Find where the given text appears and provide that cell's center as [x, y] coordinate. 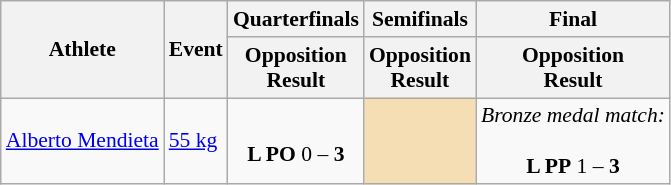
Semifinals [420, 19]
Athlete [82, 50]
Alberto Mendieta [82, 142]
Event [196, 50]
Quarterfinals [296, 19]
Final [573, 19]
55 kg [196, 142]
L PO 0 – 3 [296, 142]
Bronze medal match:L PP 1 – 3 [573, 142]
